Search for the cell housing the specified text and yield its [X, Y] center coordinate. 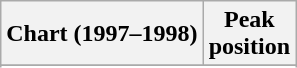
Chart (1997–1998) [102, 34]
Peakposition [249, 34]
